Scan for the cell matching the given text and deliver its [X, Y] coordinate at center. 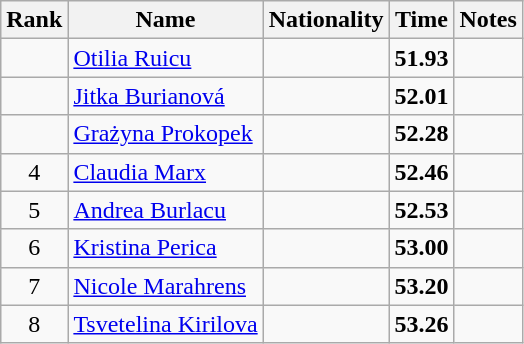
4 [34, 172]
Andrea Burlacu [166, 210]
Notes [488, 20]
Grażyna Prokopek [166, 134]
Name [166, 20]
Time [422, 20]
8 [34, 324]
5 [34, 210]
53.26 [422, 324]
Rank [34, 20]
52.53 [422, 210]
52.46 [422, 172]
Jitka Burianová [166, 96]
7 [34, 286]
Otilia Ruicu [166, 58]
53.20 [422, 286]
53.00 [422, 248]
Claudia Marx [166, 172]
Kristina Perica [166, 248]
6 [34, 248]
Nationality [326, 20]
52.01 [422, 96]
Tsvetelina Kirilova [166, 324]
51.93 [422, 58]
Nicole Marahrens [166, 286]
52.28 [422, 134]
